Return the [x, y] coordinate for the center point of the cell that contains the specified text.  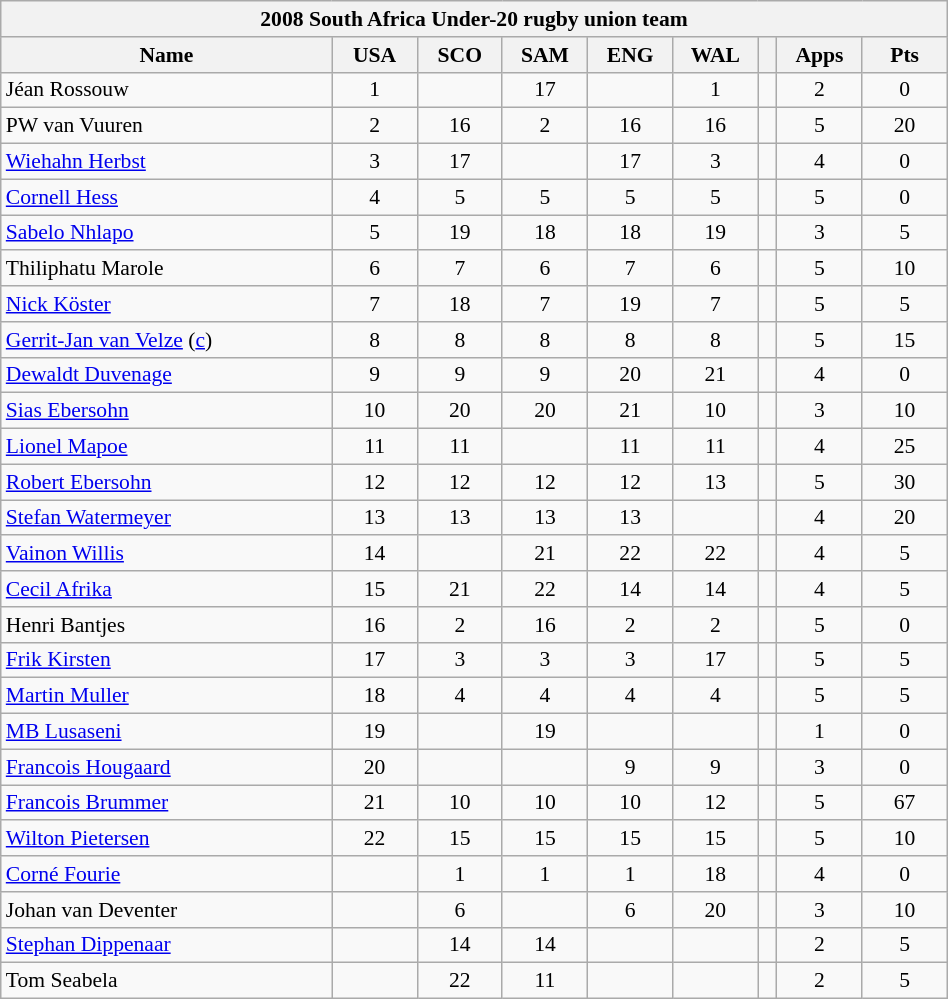
Cecil Afrika [166, 589]
USA [374, 55]
Name [166, 55]
Wilton Pietersen [166, 839]
SCO [460, 55]
Nick Köster [166, 304]
Pts [904, 55]
Martin Muller [166, 696]
25 [904, 447]
Thiliphatu Marole [166, 269]
SAM [544, 55]
Stefan Watermeyer [166, 518]
Gerrit-Jan van Velze (c) [166, 340]
Dewaldt Duvenage [166, 375]
2008 South Africa Under-20 rugby union team [474, 19]
Sias Ebersohn [166, 411]
Wiehahn Herbst [166, 162]
Tom Seabela [166, 981]
Francois Hougaard [166, 767]
Stephan Dippenaar [166, 945]
ENG [630, 55]
Corné Fourie [166, 874]
Frik Kirsten [166, 660]
Johan van Deventer [166, 910]
Jéan Rossouw [166, 90]
Apps [820, 55]
WAL [716, 55]
Cornell Hess [166, 197]
MB Lusaseni [166, 732]
30 [904, 482]
Henri Bantjes [166, 625]
Lionel Mapoe [166, 447]
Sabelo Nhlapo [166, 233]
Francois Brummer [166, 803]
Vainon Willis [166, 554]
67 [904, 803]
PW van Vuuren [166, 126]
Robert Ebersohn [166, 482]
